Provide the (x, y) coordinate of the cell's center where the given text is located.  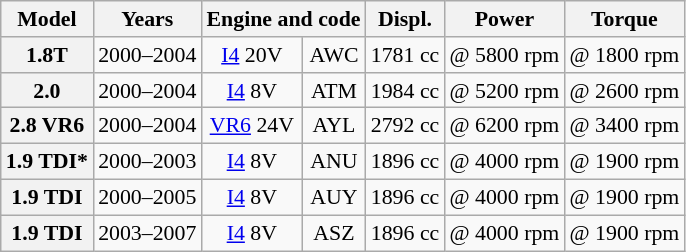
Engine and code (283, 18)
2.8 VR6 (47, 125)
1781 cc (406, 54)
@ 3400 rpm (624, 125)
2000–2003 (147, 161)
2003–2007 (147, 233)
@ 2600 rpm (624, 90)
ASZ (334, 233)
ANU (334, 161)
Model (47, 18)
Displ. (406, 18)
I4 20V (252, 54)
@ 5200 rpm (504, 90)
2000–2005 (147, 197)
AUY (334, 197)
2792 cc (406, 125)
AWC (334, 54)
Power (504, 18)
1.9 TDI* (47, 161)
Years (147, 18)
AYL (334, 125)
@ 5800 rpm (504, 54)
1.8T (47, 54)
ATM (334, 90)
@ 1800 rpm (624, 54)
Torque (624, 18)
2.0 (47, 90)
1984 cc (406, 90)
VR6 24V (252, 125)
@ 6200 rpm (504, 125)
